From the cell containing the given text, extract its center point as (x, y) coordinate. 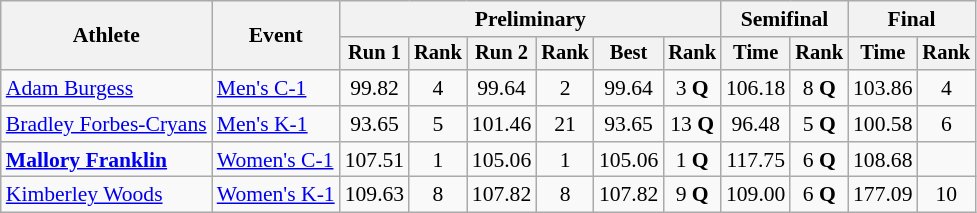
Mallory Franklin (106, 160)
108.68 (882, 160)
Event (276, 36)
21 (565, 124)
Men's C-1 (276, 88)
2 (565, 88)
6 (947, 124)
5 (438, 124)
103.86 (882, 88)
Final (912, 19)
3 Q (692, 88)
5 Q (819, 124)
96.48 (756, 124)
Run 2 (502, 54)
1 Q (692, 160)
Kimberley Woods (106, 195)
Best (628, 54)
177.09 (882, 195)
106.18 (756, 88)
9 Q (692, 195)
Men's K-1 (276, 124)
Adam Burgess (106, 88)
Women's K-1 (276, 195)
109.63 (374, 195)
10 (947, 195)
Athlete (106, 36)
Semifinal (784, 19)
99.82 (374, 88)
117.75 (756, 160)
13 Q (692, 124)
Run 1 (374, 54)
8 Q (819, 88)
Women's C-1 (276, 160)
Preliminary (530, 19)
109.00 (756, 195)
107.51 (374, 160)
100.58 (882, 124)
Bradley Forbes-Cryans (106, 124)
101.46 (502, 124)
